Locate the cell with the specified text and output its (X, Y) center coordinate. 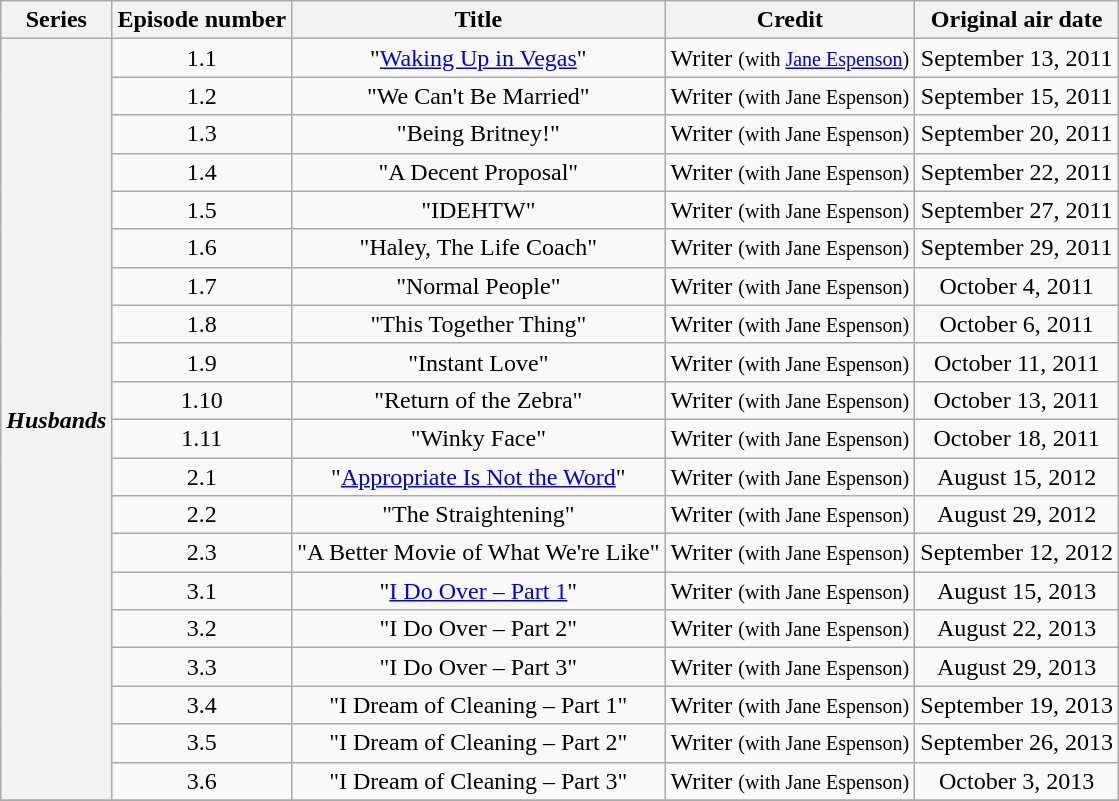
3.5 (202, 743)
Series (56, 20)
October 18, 2011 (1017, 438)
September 22, 2011 (1017, 172)
"We Can't Be Married" (478, 96)
"IDEHTW" (478, 210)
3.2 (202, 629)
"Appropriate Is Not the Word" (478, 477)
2.3 (202, 553)
Husbands (56, 420)
"Return of the Zebra" (478, 400)
1.6 (202, 248)
1.5 (202, 210)
October 11, 2011 (1017, 362)
October 13, 2011 (1017, 400)
"The Straightening" (478, 515)
"I Do Over – Part 2" (478, 629)
October 3, 2013 (1017, 781)
"I Do Over – Part 3" (478, 667)
Episode number (202, 20)
1.7 (202, 286)
October 6, 2011 (1017, 324)
1.8 (202, 324)
September 15, 2011 (1017, 96)
1.2 (202, 96)
"Instant Love" (478, 362)
Original air date (1017, 20)
"I Dream of Cleaning – Part 2" (478, 743)
3.6 (202, 781)
August 22, 2013 (1017, 629)
August 29, 2013 (1017, 667)
September 13, 2011 (1017, 58)
October 4, 2011 (1017, 286)
1.11 (202, 438)
Credit (790, 20)
September 12, 2012 (1017, 553)
"Haley, The Life Coach" (478, 248)
3.4 (202, 705)
"Being Britney!" (478, 134)
1.3 (202, 134)
September 19, 2013 (1017, 705)
3.3 (202, 667)
"Normal People" (478, 286)
"I Dream of Cleaning – Part 3" (478, 781)
Title (478, 20)
"Winky Face" (478, 438)
2.2 (202, 515)
September 20, 2011 (1017, 134)
1.4 (202, 172)
August 29, 2012 (1017, 515)
"This Together Thing" (478, 324)
September 26, 2013 (1017, 743)
"I Do Over – Part 1" (478, 591)
August 15, 2012 (1017, 477)
September 29, 2011 (1017, 248)
"A Decent Proposal" (478, 172)
"A Better Movie of What We're Like" (478, 553)
1.9 (202, 362)
3.1 (202, 591)
1.10 (202, 400)
September 27, 2011 (1017, 210)
2.1 (202, 477)
"Waking Up in Vegas" (478, 58)
1.1 (202, 58)
"I Dream of Cleaning – Part 1" (478, 705)
August 15, 2013 (1017, 591)
